Scan for the cell matching the given text and deliver its (x, y) coordinate at center. 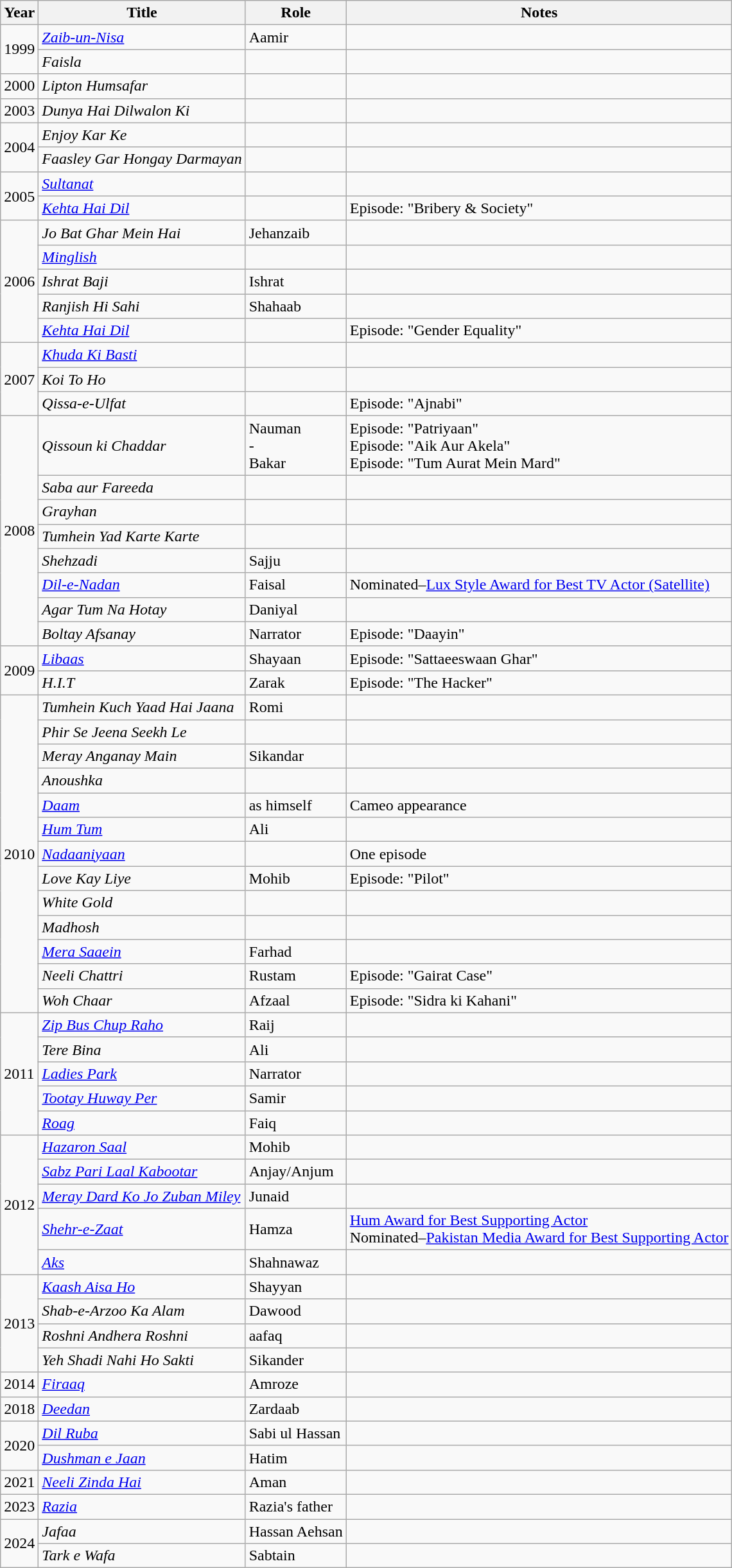
Neeli Chattri (142, 976)
Farhad (295, 952)
Episode: "Ajnabi" (539, 404)
Kaash Aisa Ho (142, 1287)
Jo Bat Ghar Mein Hai (142, 232)
Sabtain (295, 1556)
Saba aur Fareeda (142, 487)
Junaid (295, 1196)
2008 (19, 531)
Sabi ul Hassan (295, 1433)
2009 (19, 670)
Shahaab (295, 306)
Nadaaniyaan (142, 854)
Shayyan (295, 1287)
Zardaab (295, 1409)
Anoushka (142, 781)
Boltay Afsanay (142, 634)
Tere Bina (142, 1049)
Raij (295, 1025)
Anjay/Anjum (295, 1172)
Meray Dard Ko Jo Zuban Miley (142, 1196)
Ranjish Hi Sahi (142, 306)
Ladies Park (142, 1074)
Phir Se Jeena Seekh Le (142, 731)
Nauman-Bakar (295, 446)
Tumhein Kuch Yaad Hai Jaana (142, 707)
Episode: "Pilot" (539, 878)
Shayaan (295, 658)
Grayhan (142, 512)
Yeh Shadi Nahi Ho Sakti (142, 1360)
Afzaal (295, 1000)
Samir (295, 1098)
Episode: "Daayin" (539, 634)
aafaq (295, 1336)
Year (19, 13)
Title (142, 13)
Faisla (142, 62)
Hatim (295, 1458)
Koi To Ho (142, 379)
Hum Award for Best Supporting ActorNominated–Pakistan Media Award for Best Supporting Actor (539, 1229)
2000 (19, 86)
Shehzadi (142, 561)
Zaib-un-Nisa (142, 37)
Mera Saaein (142, 952)
Minglish (142, 257)
Rustam (295, 976)
Episode: "Bribery & Society" (539, 208)
Firaaq (142, 1384)
Roshni Andhera Roshni (142, 1336)
Sikander (295, 1360)
Lipton Humsafar (142, 86)
Cameo appearance (539, 805)
Dunya Hai Dilwalon Ki (142, 110)
Razia (142, 1506)
Libaas (142, 658)
Dil-e-Nadan (142, 585)
Enjoy Kar Ke (142, 135)
Sabz Pari Laal Kabootar (142, 1172)
Zip Bus Chup Raho (142, 1025)
Tootay Huway Per (142, 1098)
Role (295, 13)
Hassan Aehsan (295, 1531)
Ishrat (295, 281)
Dushman e Jaan (142, 1458)
2010 (19, 854)
Episode: "Sidra ki Kahani" (539, 1000)
Jehanzaib (295, 232)
Sultanat (142, 184)
Tark e Wafa (142, 1556)
2005 (19, 196)
2024 (19, 1544)
2004 (19, 147)
2013 (19, 1323)
Razia's father (295, 1506)
Episode: "Sattaeeswaan Ghar" (539, 658)
2007 (19, 379)
Qissa-e-Ulfat (142, 404)
Dawood (295, 1311)
Shab-e-Arzoo Ka Alam (142, 1311)
Roag (142, 1123)
Faasley Gar Hongay Darmayan (142, 159)
Agar Tum Na Hotay (142, 609)
Episode: "The Hacker" (539, 683)
Woh Chaar (142, 1000)
Qissoun ki Chaddar (142, 446)
Amroze (295, 1384)
Shehr-e-Zaat (142, 1229)
Sajju (295, 561)
Tumhein Yad Karte Karte (142, 536)
Madhosh (142, 927)
Nominated–Lux Style Award for Best TV Actor (Satellite) (539, 585)
Jafaa (142, 1531)
Sikandar (295, 756)
Aman (295, 1482)
Faisal (295, 585)
Dil Ruba (142, 1433)
Deedan (142, 1409)
H.I.T (142, 683)
Faiq (295, 1123)
2021 (19, 1482)
Neeli Zinda Hai (142, 1482)
Zarak (295, 683)
Romi (295, 707)
as himself (295, 805)
Hazaron Saal (142, 1147)
Episode: "Gairat Case" (539, 976)
2023 (19, 1506)
2011 (19, 1074)
Aks (142, 1262)
Episode: "Gender Equality" (539, 331)
1999 (19, 49)
Ishrat Baji (142, 281)
2006 (19, 281)
White Gold (142, 903)
2020 (19, 1445)
2014 (19, 1384)
2003 (19, 110)
Aamir (295, 37)
Episode: "Patriyaan" Episode: "Aik Aur Akela" Episode: "Tum Aurat Mein Mard" (539, 446)
Notes (539, 13)
2012 (19, 1205)
Love Kay Liye (142, 878)
Hum Tum (142, 830)
One episode (539, 854)
Shahnawaz (295, 1262)
Hamza (295, 1229)
Daniyal (295, 609)
Khuda Ki Basti (142, 355)
2018 (19, 1409)
Meray Anganay Main (142, 756)
Daam (142, 805)
